Extract the [X, Y] coordinate from the center of the cell holding the provided text.  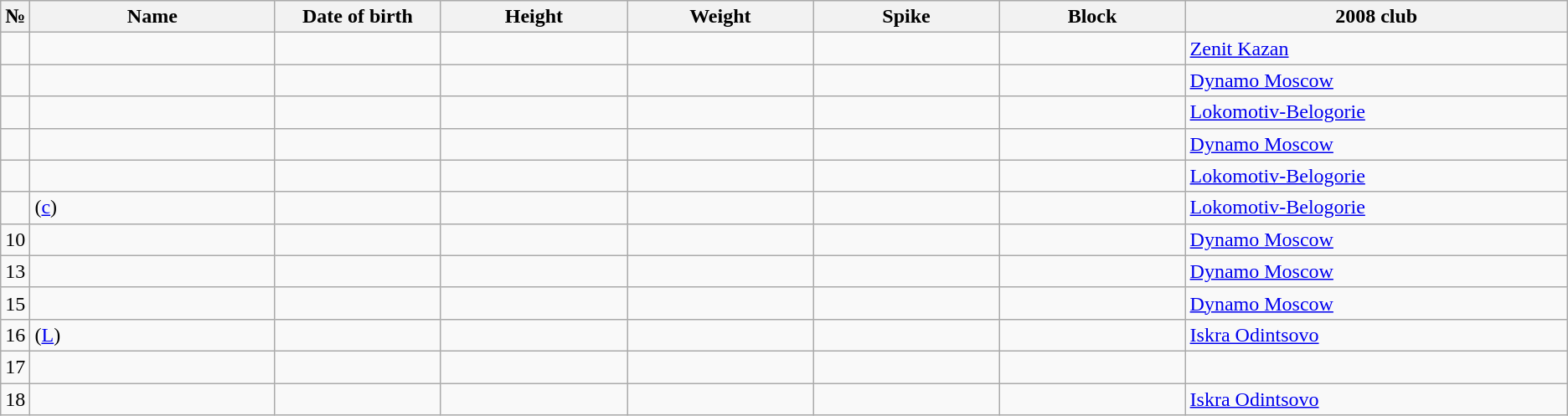
Height [534, 17]
18 [15, 399]
2008 club [1376, 17]
(L) [152, 335]
16 [15, 335]
(c) [152, 208]
10 [15, 239]
15 [15, 303]
Block [1092, 17]
Name [152, 17]
17 [15, 367]
Date of birth [358, 17]
Zenit Kazan [1376, 49]
13 [15, 271]
Spike [906, 17]
№ [15, 17]
Weight [720, 17]
